Capture the cell that displays the provided text and extract its (X, Y) central coordinate. 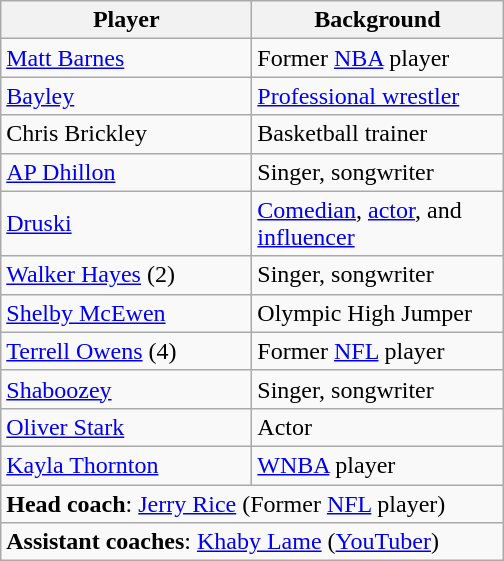
Matt Barnes (126, 58)
Basketball trainer (378, 134)
AP Dhillon (126, 172)
Former NBA player (378, 58)
Actor (378, 427)
Terrell Owens (4) (126, 351)
Shaboozey (126, 389)
Walker Hayes (2) (126, 275)
Professional wrestler (378, 96)
WNBA player (378, 465)
Comedian, actor, and influencer (378, 224)
Head coach: Jerry Rice (Former NFL player) (252, 503)
Kayla Thornton (126, 465)
Chris Brickley (126, 134)
Background (378, 20)
Shelby McEwen (126, 313)
Druski (126, 224)
Oliver Stark (126, 427)
Former NFL player (378, 351)
Olympic High Jumper (378, 313)
Player (126, 20)
Assistant coaches: Khaby Lame (YouTuber) (252, 542)
Bayley (126, 96)
